Find where the given text appears and provide that cell's center as [X, Y] coordinate. 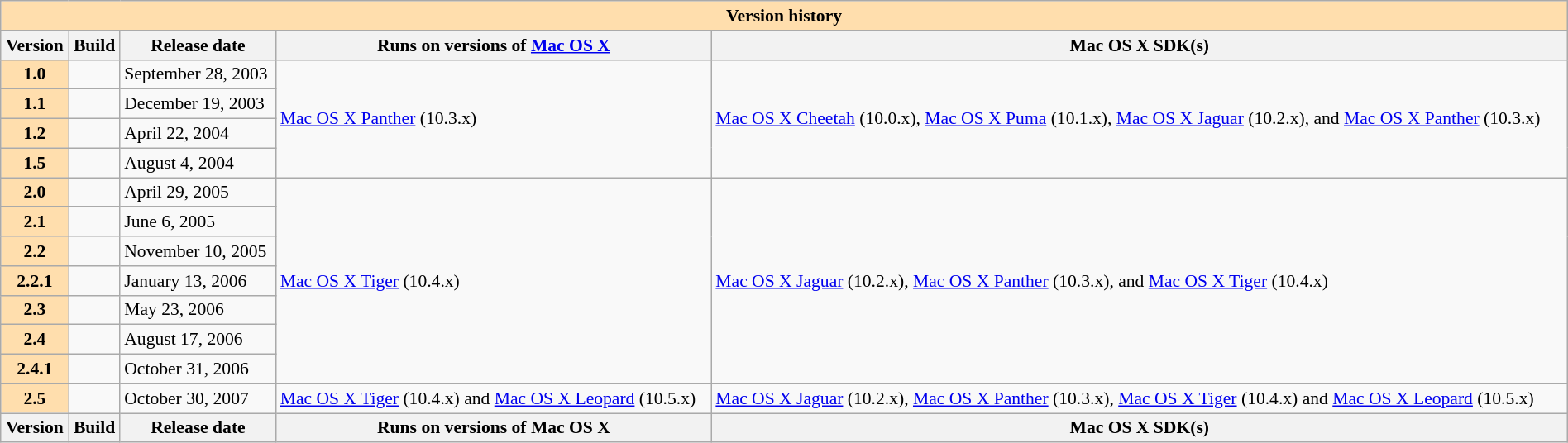
2.2.1 [35, 281]
October 31, 2006 [198, 369]
2.0 [35, 193]
2.3 [35, 310]
Mac OS X Cheetah (10.0.x), Mac OS X Puma (10.1.x), Mac OS X Jaguar (10.2.x), and Mac OS X Panther (10.3.x) [1140, 118]
2.4 [35, 340]
June 6, 2005 [198, 222]
2.4.1 [35, 369]
January 13, 2006 [198, 281]
Mac OS X Tiger (10.4.x) and Mac OS X Leopard (10.5.x) [495, 398]
October 30, 2007 [198, 398]
May 23, 2006 [198, 310]
2.2 [35, 251]
Mac OS X Jaguar (10.2.x), Mac OS X Panther (10.3.x), Mac OS X Tiger (10.4.x) and Mac OS X Leopard (10.5.x) [1140, 398]
1.5 [35, 163]
Mac OS X Panther (10.3.x) [495, 118]
1.2 [35, 134]
Mac OS X Jaguar (10.2.x), Mac OS X Panther (10.3.x), and Mac OS X Tiger (10.4.x) [1140, 281]
December 19, 2003 [198, 104]
2.5 [35, 398]
Version history [784, 16]
August 4, 2004 [198, 163]
April 29, 2005 [198, 193]
Mac OS X Tiger (10.4.x) [495, 281]
September 28, 2003 [198, 74]
August 17, 2006 [198, 340]
2.1 [35, 222]
November 10, 2005 [198, 251]
April 22, 2004 [198, 134]
1.0 [35, 74]
1.1 [35, 104]
